Return [X, Y] of the center of cell containing provided text 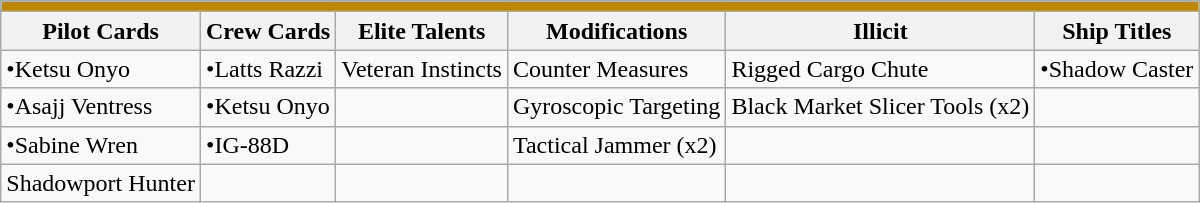
Black Market Slicer Tools (x2) [880, 107]
•Latts Razzi [268, 69]
Ship Titles [1117, 31]
Shadowport Hunter [101, 183]
Tactical Jammer (x2) [616, 145]
•Asajj Ventress [101, 107]
Elite Talents [422, 31]
Crew Cards [268, 31]
Modifications [616, 31]
Pilot Cards [101, 31]
Counter Measures [616, 69]
Veteran Instincts [422, 69]
•Shadow Caster [1117, 69]
Illicit [880, 31]
Rigged Cargo Chute [880, 69]
•Sabine Wren [101, 145]
Gyroscopic Targeting [616, 107]
•IG-88D [268, 145]
